Determine the [X, Y] coordinate at the center of the cell enclosing the given text.  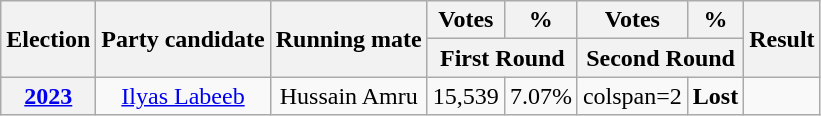
First Round [502, 58]
Result [782, 39]
Ilyas Labeeb [183, 96]
15,539 [466, 96]
Running mate [348, 39]
Party candidate [183, 39]
colspan=2 [632, 96]
Second Round [660, 58]
Hussain Amru [348, 96]
Lost [715, 96]
Election [48, 39]
7.07% [540, 96]
2023 [48, 96]
